Return (X, Y) of the center of cell containing provided text 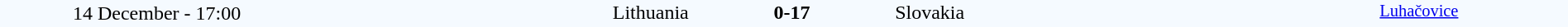
14 December - 17:00 (157, 13)
Lithuania (501, 12)
0-17 (791, 12)
Luhačovice (1419, 13)
Slovakia (1082, 12)
